From the cell containing the given text, extract its center point as [x, y] coordinate. 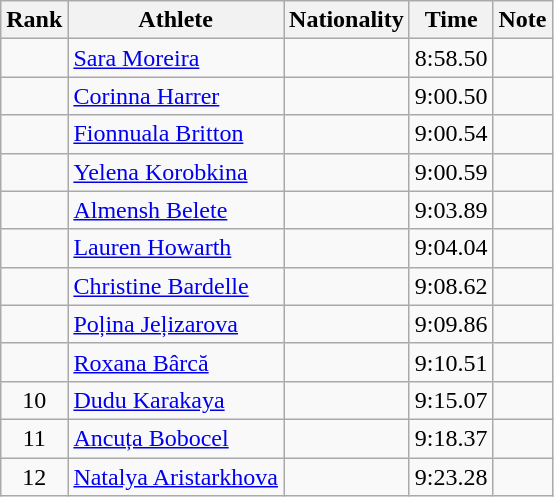
9:00.54 [451, 134]
9:23.28 [451, 477]
12 [34, 477]
9:08.62 [451, 286]
Corinna Harrer [176, 96]
9:15.07 [451, 400]
Yelena Korobkina [176, 172]
Poļina Jeļizarova [176, 324]
9:10.51 [451, 362]
Athlete [176, 20]
Ancuța Bobocel [176, 438]
9:04.04 [451, 248]
8:58.50 [451, 58]
9:03.89 [451, 210]
9:00.50 [451, 96]
Fionnuala Britton [176, 134]
Nationality [347, 20]
Lauren Howarth [176, 248]
9:18.37 [451, 438]
Christine Bardelle [176, 286]
Natalya Aristarkhova [176, 477]
10 [34, 400]
9:00.59 [451, 172]
Time [451, 20]
Roxana Bârcă [176, 362]
Dudu Karakaya [176, 400]
9:09.86 [451, 324]
Rank [34, 20]
Almensh Belete [176, 210]
11 [34, 438]
Sara Moreira [176, 58]
Note [522, 20]
